Extract the [x, y] coordinate from the center of the cell holding the provided text.  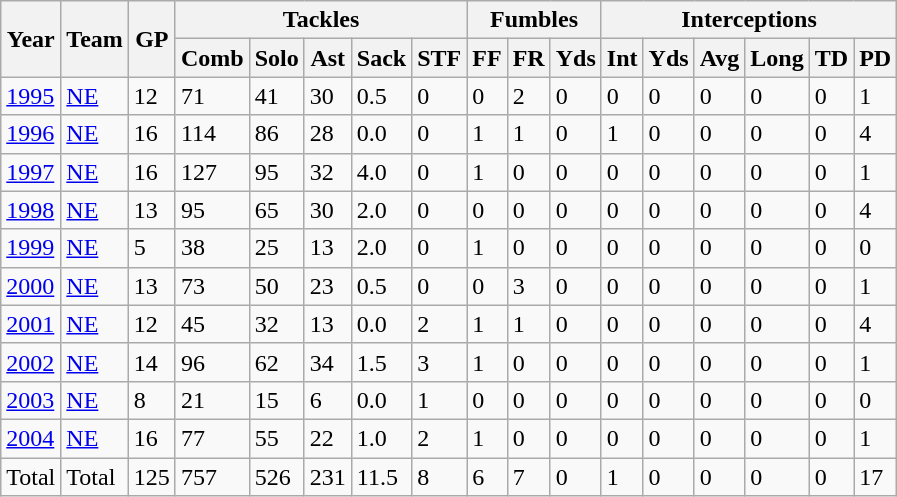
Avg [720, 58]
Interceptions [748, 20]
1998 [31, 210]
77 [212, 438]
21 [212, 400]
1995 [31, 96]
Sack [381, 58]
38 [212, 248]
5 [152, 248]
Int [622, 58]
1997 [31, 172]
114 [212, 134]
FF [487, 58]
1.0 [381, 438]
1.5 [381, 362]
96 [212, 362]
22 [328, 438]
1996 [31, 134]
65 [276, 210]
Ast [328, 58]
4.0 [381, 172]
FR [528, 58]
45 [212, 324]
Solo [276, 58]
Tackles [320, 20]
Long [777, 58]
73 [212, 286]
PD [876, 58]
7 [528, 477]
1999 [31, 248]
Comb [212, 58]
Fumbles [534, 20]
2003 [31, 400]
55 [276, 438]
28 [328, 134]
11.5 [381, 477]
231 [328, 477]
41 [276, 96]
2004 [31, 438]
Year [31, 39]
757 [212, 477]
GP [152, 39]
14 [152, 362]
17 [876, 477]
2001 [31, 324]
125 [152, 477]
2002 [31, 362]
2000 [31, 286]
127 [212, 172]
86 [276, 134]
23 [328, 286]
62 [276, 362]
526 [276, 477]
50 [276, 286]
25 [276, 248]
34 [328, 362]
Team [95, 39]
71 [212, 96]
TD [831, 58]
STF [440, 58]
15 [276, 400]
